Capture the cell that displays the provided text and extract its (X, Y) central coordinate. 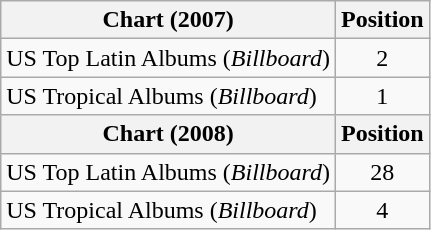
28 (382, 172)
Chart (2008) (168, 134)
Chart (2007) (168, 20)
2 (382, 58)
1 (382, 96)
4 (382, 210)
